Extract the (X, Y) coordinate from the center of the cell holding the provided text.  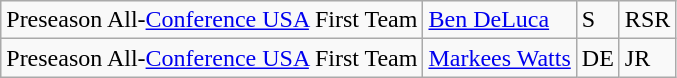
Ben DeLuca (500, 20)
Markees Watts (500, 58)
S (598, 20)
JR (647, 58)
RSR (647, 20)
DE (598, 58)
